Output the (x, y) coordinate of the center of the cell containing the given text.  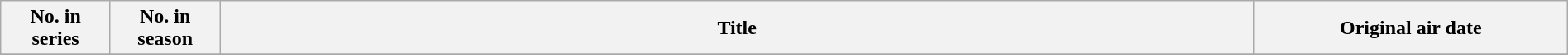
Title (737, 28)
No. in series (56, 28)
Original air date (1411, 28)
No. in season (165, 28)
